Capture the cell that displays the provided text and extract its [x, y] central coordinate. 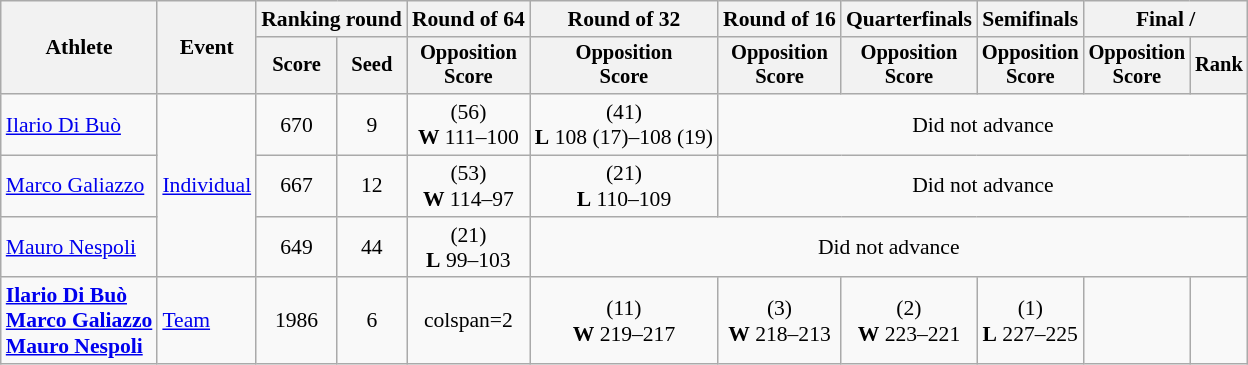
Quarterfinals [909, 19]
12 [372, 186]
colspan=2 [468, 322]
Ilario Di Buò [80, 124]
44 [372, 248]
(21)L 99–103 [468, 248]
(56)W 111–100 [468, 124]
Seed [372, 66]
Ilario Di BuòMarco GaliazzoMauro Nespoli [80, 322]
Team [206, 322]
(53)W 114–97 [468, 186]
(3)W 218–213 [780, 322]
667 [296, 186]
(41)L 108 (17)–108 (19) [624, 124]
Mauro Nespoli [80, 248]
Rank [1219, 66]
(2)W 223–221 [909, 322]
Round of 32 [624, 19]
Round of 16 [780, 19]
Marco Galiazzo [80, 186]
1986 [296, 322]
(1)L 227–225 [1030, 322]
649 [296, 248]
(21)L 110–109 [624, 186]
Final / [1166, 19]
Individual [206, 186]
Score [296, 66]
Event [206, 48]
Round of 64 [468, 19]
Ranking round [332, 19]
Semifinals [1030, 19]
9 [372, 124]
(11)W 219–217 [624, 322]
670 [296, 124]
6 [372, 322]
Athlete [80, 48]
